Detect which cell encompasses the target text, then output its [x, y] center coordinate. 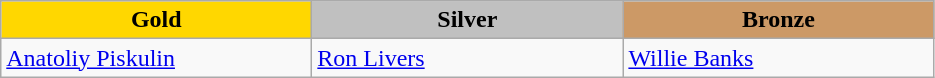
Silver [468, 20]
Anatoliy Piskulin [156, 58]
Bronze [778, 20]
Gold [156, 20]
Ron Livers [468, 58]
Willie Banks [778, 58]
